Detect which cell encompasses the target text, then output its [X, Y] center coordinate. 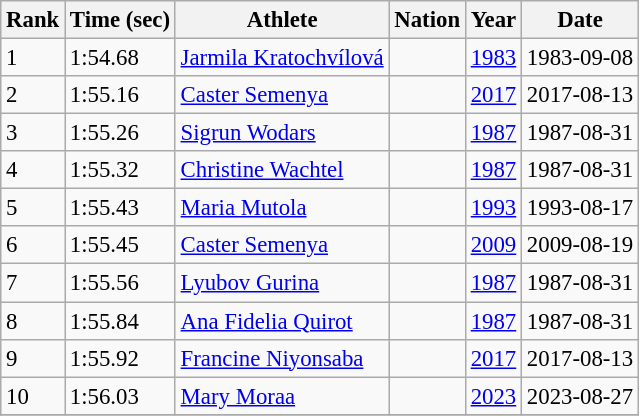
Christine Wachtel [282, 170]
7 [33, 283]
Maria Mutola [282, 208]
1:55.16 [120, 95]
Jarmila Kratochvílová [282, 58]
6 [33, 245]
1:54.68 [120, 58]
1993-08-17 [580, 208]
2 [33, 95]
4 [33, 170]
8 [33, 321]
Francine Niyonsaba [282, 358]
1:55.26 [120, 133]
2023 [493, 396]
1983-09-08 [580, 58]
1:55.84 [120, 321]
1:55.32 [120, 170]
1:55.56 [120, 283]
Nation [427, 20]
1:56.03 [120, 396]
1:55.92 [120, 358]
2009 [493, 245]
1 [33, 58]
1983 [493, 58]
2023-08-27 [580, 396]
1:55.43 [120, 208]
Athlete [282, 20]
Ana Fidelia Quirot [282, 321]
10 [33, 396]
3 [33, 133]
Rank [33, 20]
1:55.45 [120, 245]
Time (sec) [120, 20]
1993 [493, 208]
Lyubov Gurina [282, 283]
9 [33, 358]
Mary Moraa [282, 396]
2009-08-19 [580, 245]
Sigrun Wodars [282, 133]
Date [580, 20]
5 [33, 208]
Year [493, 20]
